Identify which cell holds the provided text, then report its [X, Y] central coordinate. 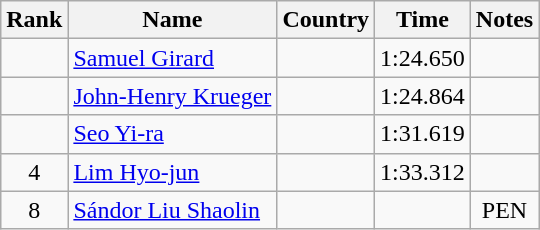
4 [34, 172]
Lim Hyo-jun [172, 172]
Samuel Girard [172, 58]
Notes [504, 20]
Sándor Liu Shaolin [172, 210]
Country [326, 20]
1:24.650 [423, 58]
John-Henry Krueger [172, 96]
1:24.864 [423, 96]
Rank [34, 20]
Time [423, 20]
PEN [504, 210]
Name [172, 20]
8 [34, 210]
Seo Yi-ra [172, 134]
1:33.312 [423, 172]
1:31.619 [423, 134]
